Extract the (x, y) coordinate from the center of the cell holding the provided text.  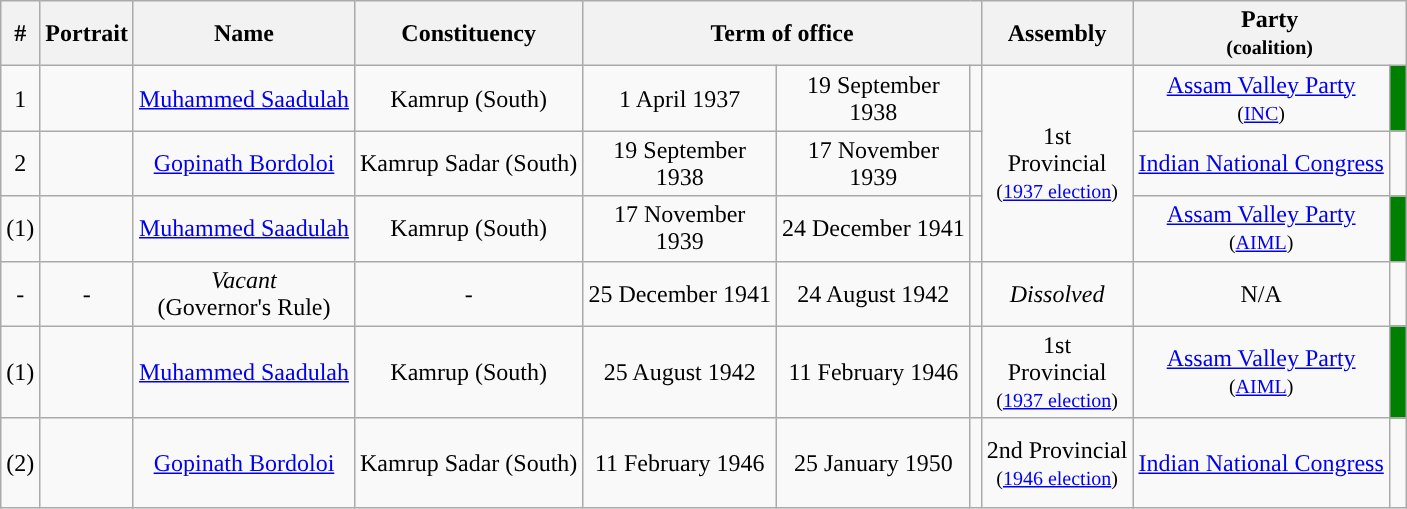
Party(coalition) (1270, 34)
Portrait (87, 34)
Assam Valley Party(INC) (1261, 98)
Assembly (1057, 34)
24 December 1941 (874, 228)
24 August 1942 (874, 294)
Dissolved (1057, 294)
Name (244, 34)
2 (20, 164)
(2) (20, 463)
N/A (1261, 294)
25 December 1941 (680, 294)
1 April 1937 (680, 98)
1 (20, 98)
Constituency (468, 34)
Vacant(Governor's Rule) (244, 294)
# (20, 34)
Term of office (782, 34)
2nd Provincial(1946 election) (1057, 463)
25 August 1942 (680, 372)
25 January 1950 (874, 463)
